Return [x, y] of the center of cell containing provided text 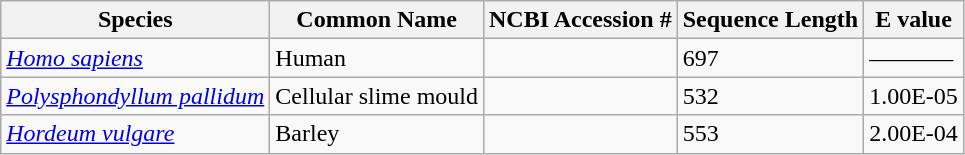
E value [914, 20]
Barley [377, 134]
NCBI Accession # [580, 20]
Species [136, 20]
553 [770, 134]
Homo sapiens [136, 58]
Hordeum vulgare [136, 134]
1.00E-05 [914, 96]
Common Name [377, 20]
Sequence Length [770, 20]
697 [770, 58]
2.00E-04 [914, 134]
Polysphondyllum pallidum [136, 96]
Human [377, 58]
––––––– [914, 58]
532 [770, 96]
Cellular slime mould [377, 96]
